Return (X, Y) of the center of cell containing provided text 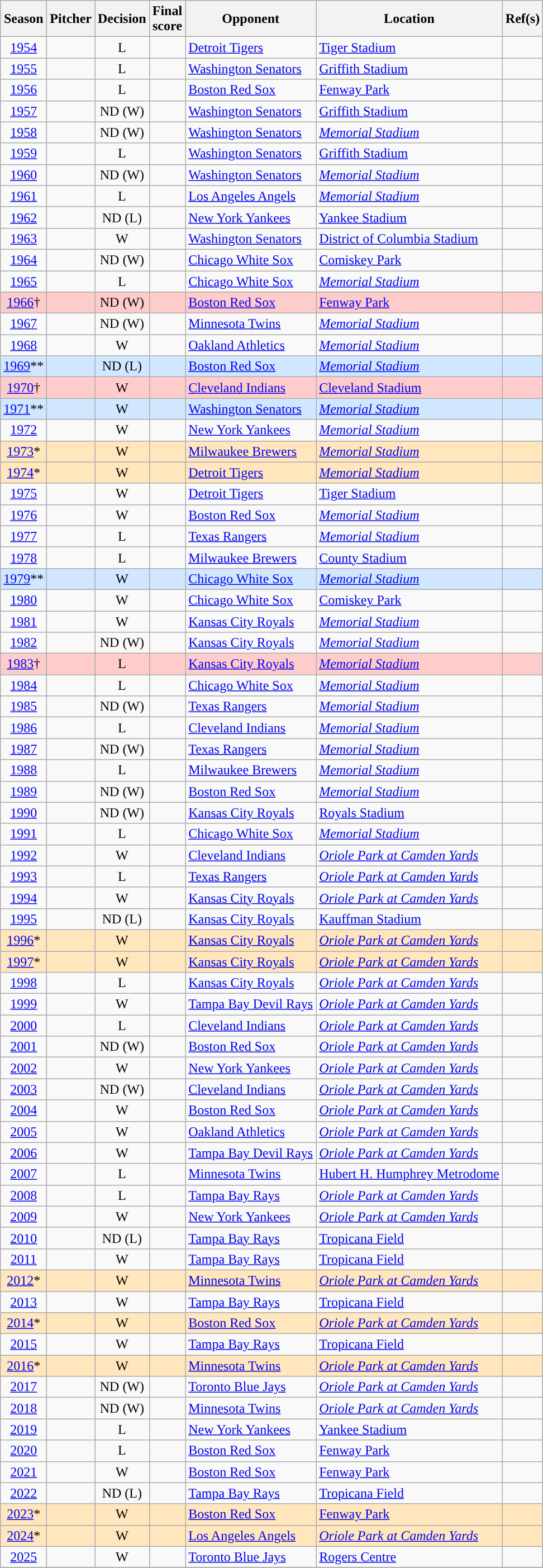
2002 (23, 1068)
1959 (23, 154)
1958 (23, 132)
1968 (23, 345)
1956 (23, 90)
1967 (23, 324)
1993 (23, 876)
1980 (23, 600)
1995 (23, 919)
1973* (23, 451)
Decision (122, 19)
1986 (23, 728)
2000 (23, 1026)
2003 (23, 1089)
1992 (23, 855)
2005 (23, 1132)
Finalscore (167, 19)
2019 (23, 1429)
1984 (23, 685)
1969** (23, 366)
2001 (23, 1047)
1975 (23, 494)
1972 (23, 430)
County Stadium (409, 557)
1999 (23, 1004)
1955 (23, 69)
2010 (23, 1238)
District of Columbia Stadium (409, 239)
2008 (23, 1195)
1964 (23, 260)
Location (409, 19)
Royals Stadium (409, 813)
2011 (23, 1259)
2015 (23, 1345)
1994 (23, 898)
1962 (23, 217)
1979** (23, 579)
1970† (23, 388)
2009 (23, 1217)
1963 (23, 239)
1990 (23, 813)
2023* (23, 1514)
1960 (23, 175)
1987 (23, 749)
2014* (23, 1323)
1954 (23, 47)
2022 (23, 1493)
2021 (23, 1472)
2006 (23, 1153)
2018 (23, 1408)
1966† (23, 303)
2012* (23, 1280)
1983† (23, 664)
1985 (23, 707)
2016* (23, 1366)
Opponent (251, 19)
1965 (23, 281)
2025 (23, 1557)
2020 (23, 1451)
1977 (23, 536)
1981 (23, 622)
1974* (23, 473)
2004 (23, 1111)
1976 (23, 515)
Hubert H. Humphrey Metrodome (409, 1174)
1978 (23, 557)
1961 (23, 196)
1998 (23, 983)
2013 (23, 1302)
Ref(s) (522, 19)
1991 (23, 834)
1997* (23, 961)
Rogers Centre (409, 1557)
2024* (23, 1536)
1957 (23, 111)
1996* (23, 940)
1971** (23, 409)
Season (23, 19)
1988 (23, 770)
Kauffman Stadium (409, 919)
1989 (23, 792)
2007 (23, 1174)
Cleveland Stadium (409, 388)
Pitcher (71, 19)
1982 (23, 643)
2017 (23, 1387)
